Capture the cell that displays the provided text and extract its [x, y] central coordinate. 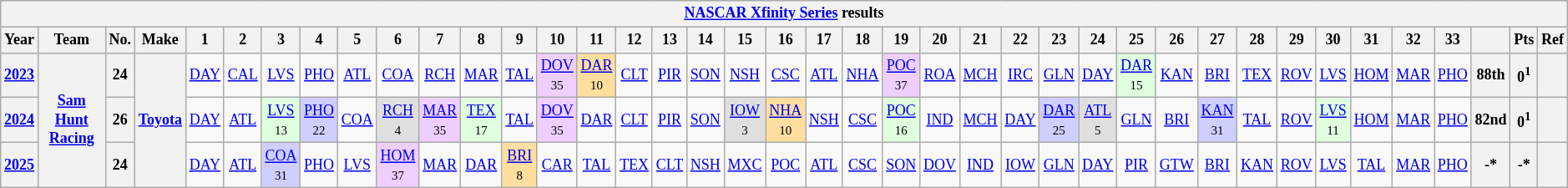
PHO22 [319, 120]
30 [1333, 40]
21 [980, 40]
Sam Hunt Racing [72, 120]
Pts [1525, 40]
29 [1296, 40]
20 [940, 40]
6 [397, 40]
27 [1217, 40]
DAR25 [1059, 120]
25 [1137, 40]
CAL [242, 75]
ATL5 [1098, 120]
31 [1371, 40]
CAR [557, 165]
LVS13 [281, 120]
8 [482, 40]
NHA [862, 75]
IRC [1020, 75]
DAR15 [1137, 75]
82nd [1491, 120]
28 [1257, 40]
RCH [440, 75]
Toyota [160, 120]
KAN31 [1217, 120]
15 [745, 40]
BRI8 [519, 165]
POC16 [902, 120]
22 [1020, 40]
GTW [1176, 165]
DOV [940, 165]
No. [120, 40]
10 [557, 40]
9 [519, 40]
POC37 [902, 75]
2023 [20, 75]
16 [786, 40]
NHA10 [786, 120]
7 [440, 40]
1 [205, 40]
IOW [1020, 165]
13 [670, 40]
33 [1453, 40]
Team [72, 40]
32 [1414, 40]
88th [1491, 75]
COA31 [281, 165]
RCH4 [397, 120]
IOW3 [745, 120]
ROA [940, 75]
NASCAR Xfinity Series results [784, 13]
2025 [20, 165]
Make [160, 40]
TEX17 [482, 120]
Ref [1553, 40]
2024 [20, 120]
Year [20, 40]
4 [319, 40]
LVS11 [1333, 120]
MXC [745, 165]
MAR35 [440, 120]
19 [902, 40]
POC [786, 165]
2 [242, 40]
23 [1059, 40]
17 [825, 40]
11 [596, 40]
DAR10 [596, 75]
12 [635, 40]
14 [705, 40]
18 [862, 40]
HOM37 [397, 165]
3 [281, 40]
5 [357, 40]
